Search for the cell housing the specified text and yield its [X, Y] center coordinate. 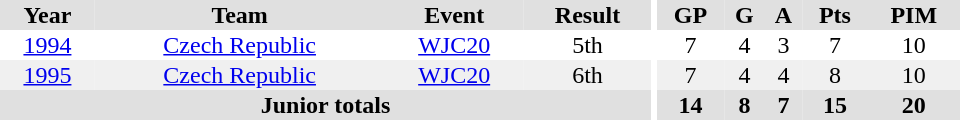
5th [588, 45]
Junior totals [326, 105]
1994 [48, 45]
Year [48, 15]
15 [834, 105]
14 [691, 105]
Result [588, 15]
A [784, 15]
3 [784, 45]
20 [914, 105]
PIM [914, 15]
1995 [48, 75]
6th [588, 75]
Team [240, 15]
GP [691, 15]
Event [454, 15]
G [744, 15]
Pts [834, 15]
